From the cell containing the given text, extract its center point as [x, y] coordinate. 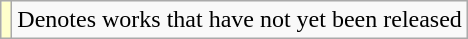
Denotes works that have not yet been released [240, 20]
